Return (x, y) of the center of cell containing provided text 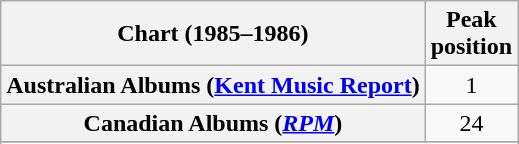
1 (471, 85)
24 (471, 123)
Canadian Albums (RPM) (213, 123)
Australian Albums (Kent Music Report) (213, 85)
Peakposition (471, 34)
Chart (1985–1986) (213, 34)
